Determine the (x, y) coordinate at the center of the cell enclosing the given text.  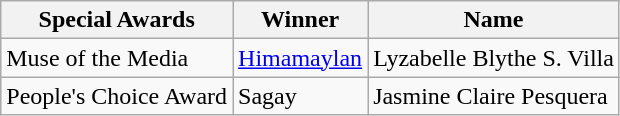
Muse of the Media (117, 58)
People's Choice Award (117, 96)
Winner (300, 20)
Name (494, 20)
Sagay (300, 96)
Himamaylan (300, 58)
Jasmine Claire Pesquera (494, 96)
Special Awards (117, 20)
Lyzabelle Blythe S. Villa (494, 58)
